Identify which cell holds the provided text, then report its (X, Y) central coordinate. 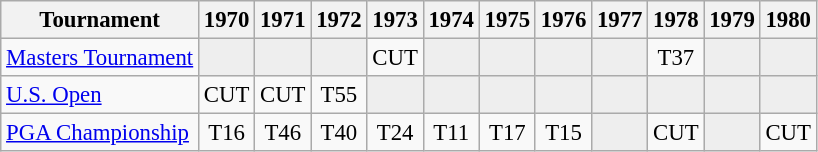
T37 (676, 58)
1973 (395, 20)
1980 (788, 20)
Masters Tournament (100, 58)
1977 (620, 20)
T17 (507, 133)
T15 (563, 133)
PGA Championship (100, 133)
1979 (732, 20)
U.S. Open (100, 95)
T11 (451, 133)
Tournament (100, 20)
1974 (451, 20)
1972 (339, 20)
1970 (227, 20)
1971 (283, 20)
1976 (563, 20)
T40 (339, 133)
1975 (507, 20)
T16 (227, 133)
1978 (676, 20)
T46 (283, 133)
T55 (339, 95)
T24 (395, 133)
